Provide the (x, y) coordinate of the cell's center where the given text is located.  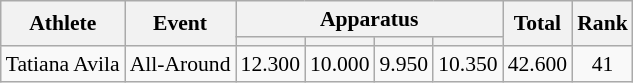
12.300 (270, 64)
Total (538, 24)
41 (602, 64)
Apparatus (370, 19)
9.950 (404, 64)
Tatiana Avila (63, 64)
10.350 (468, 64)
42.600 (538, 64)
All-Around (180, 64)
Event (180, 24)
Athlete (63, 24)
Rank (602, 24)
10.000 (340, 64)
